Pinpoint the cell where the given text exists, returning its [X, Y] midpoint coordinate. 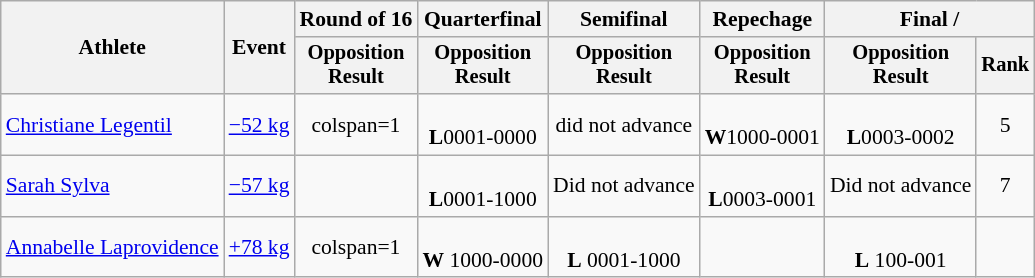
L 0001-1000 [624, 248]
L 100-001 [901, 248]
L0003-0002 [901, 124]
Christiane Legentil [112, 124]
Final / [930, 19]
Annabelle Laprovidence [112, 248]
Semifinal [624, 19]
L0001-0000 [482, 124]
Quarterfinal [482, 19]
Athlete [112, 48]
5 [1005, 124]
−57 kg [260, 186]
W1000-0001 [762, 124]
−52 kg [260, 124]
Round of 16 [356, 19]
Event [260, 48]
did not advance [624, 124]
Rank [1005, 66]
7 [1005, 186]
Sarah Sylva [112, 186]
+78 kg [260, 248]
W 1000-0000 [482, 248]
Repechage [762, 19]
L0001-1000 [482, 186]
L0003-0001 [762, 186]
